Extract the [X, Y] coordinate from the center of the cell holding the provided text.  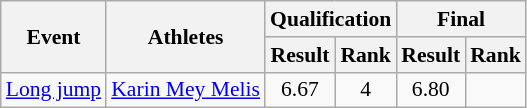
Event [54, 36]
6.80 [430, 90]
Athletes [186, 36]
Final [460, 19]
Qualification [330, 19]
Long jump [54, 90]
Karin Mey Melis [186, 90]
6.67 [300, 90]
4 [366, 90]
